Extract the [X, Y] coordinate from the center of the cell holding the provided text.  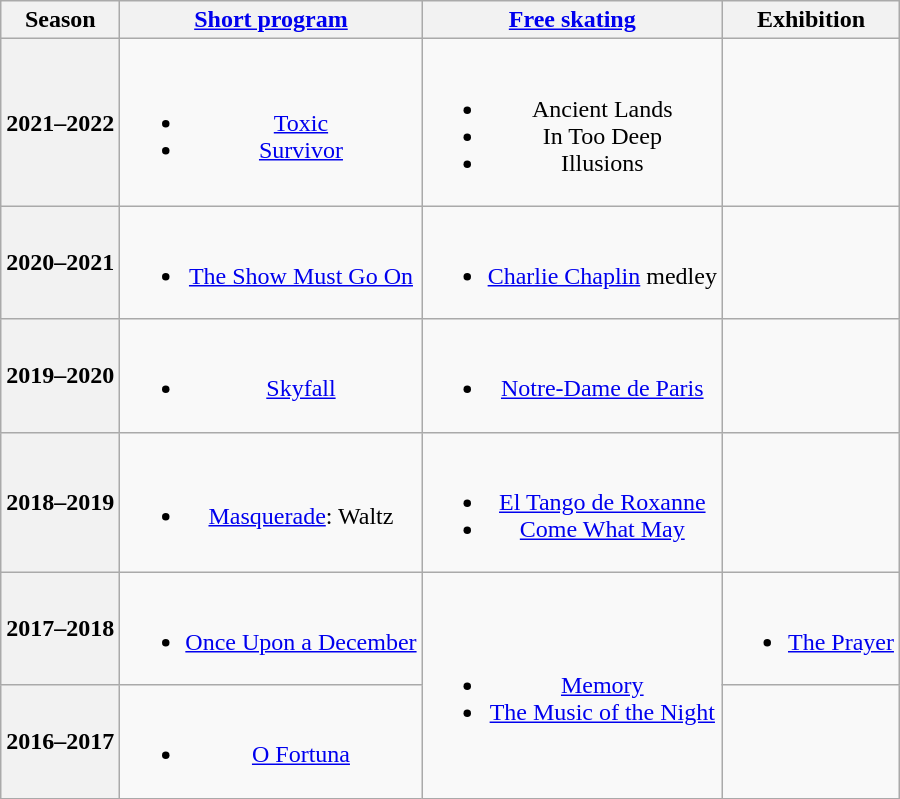
Free skating [572, 20]
Masquerade: Waltz [271, 502]
The Show Must Go On [271, 262]
El Tango de RoxanneCome What May [572, 502]
Skyfall [271, 376]
O Fortuna [271, 742]
2020–2021 [60, 262]
2017–2018 [60, 628]
Season [60, 20]
Charlie Chaplin medley [572, 262]
2016–2017 [60, 742]
ToxicSurvivor [271, 122]
Notre-Dame de Paris [572, 376]
Short program [271, 20]
Memory The Music of the Night [572, 685]
2021–2022 [60, 122]
Ancient Lands In Too DeepIllusions [572, 122]
2019–2020 [60, 376]
Exhibition [810, 20]
The Prayer [810, 628]
Once Upon a December [271, 628]
2018–2019 [60, 502]
